Return the (x, y) coordinate for the center point of the cell that contains the specified text.  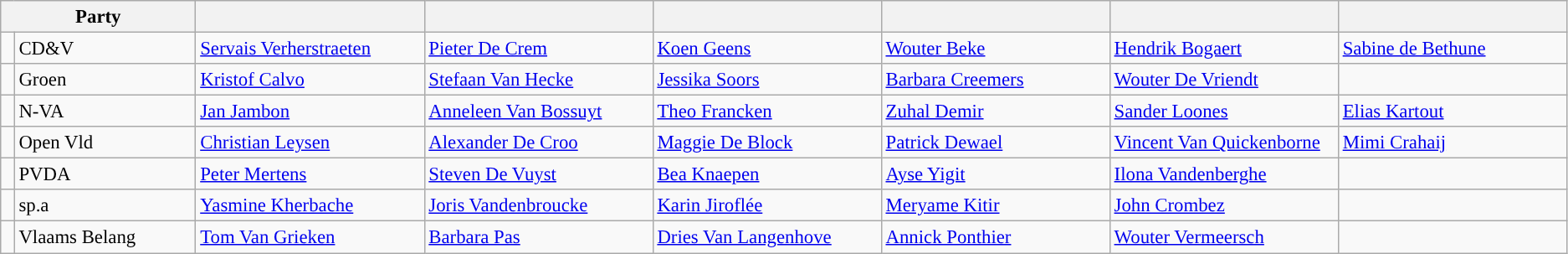
Bea Knaepen (766, 174)
Joris Vandenbroucke (539, 205)
Tom Van Grieken (310, 237)
Meryame Kitir (996, 205)
Peter Mertens (310, 174)
Koen Geens (766, 49)
Hendrik Bogaert (1223, 49)
Patrick Dewael (996, 143)
Jessika Soors (766, 80)
Party (99, 17)
sp.a (105, 205)
Elias Kartout (1453, 111)
Vincent Van Quickenborne (1223, 143)
Sabine de Bethune (1453, 49)
John Crombez (1223, 205)
Wouter Vermeersch (1223, 237)
Barbara Creemers (996, 80)
Zuhal Demir (996, 111)
Kristof Calvo (310, 80)
Wouter De Vriendt (1223, 80)
Steven De Vuyst (539, 174)
Ilona Vandenberghe (1223, 174)
Christian Leysen (310, 143)
Alexander De Croo (539, 143)
Annick Ponthier (996, 237)
Yasmine Kherbache (310, 205)
Maggie De Block (766, 143)
Open Vld (105, 143)
Pieter De Crem (539, 49)
PVDA (105, 174)
Vlaams Belang (105, 237)
Sander Loones (1223, 111)
Jan Jambon (310, 111)
N-VA (105, 111)
Anneleen Van Bossuyt (539, 111)
Servais Verherstraeten (310, 49)
CD&V (105, 49)
Dries Van Langenhove (766, 237)
Karin Jiroflée (766, 205)
Ayse Yigit (996, 174)
Wouter Beke (996, 49)
Barbara Pas (539, 237)
Theo Francken (766, 111)
Mimi Crahaij (1453, 143)
Groen (105, 80)
Stefaan Van Hecke (539, 80)
